Find where the given text appears and provide that cell's center as [X, Y] coordinate. 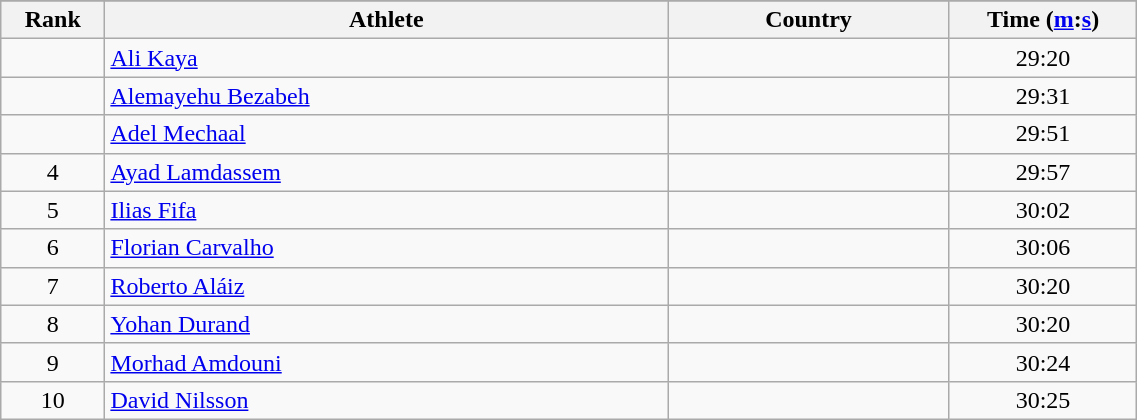
David Nilsson [386, 400]
Time (m:s) [1043, 20]
30:25 [1043, 400]
Ayad Lamdassem [386, 172]
10 [53, 400]
6 [53, 248]
30:06 [1043, 248]
8 [53, 324]
Morhad Amdouni [386, 362]
5 [53, 210]
29:20 [1043, 58]
Yohan Durand [386, 324]
Roberto Aláiz [386, 286]
Adel Mechaal [386, 134]
7 [53, 286]
29:57 [1043, 172]
29:31 [1043, 96]
Rank [53, 20]
30:24 [1043, 362]
9 [53, 362]
4 [53, 172]
Florian Carvalho [386, 248]
29:51 [1043, 134]
30:02 [1043, 210]
Ali Kaya [386, 58]
Alemayehu Bezabeh [386, 96]
Ilias Fifa [386, 210]
Country [808, 20]
Athlete [386, 20]
